Return the (x, y) coordinate for the center point of the cell that contains the specified text.  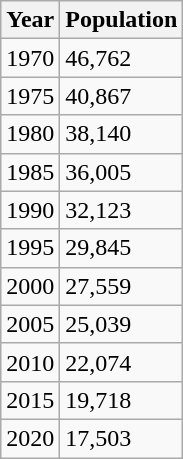
46,762 (122, 58)
27,559 (122, 286)
36,005 (122, 172)
32,123 (122, 210)
22,074 (122, 362)
19,718 (122, 400)
2020 (30, 438)
1980 (30, 134)
2005 (30, 324)
2015 (30, 400)
1990 (30, 210)
40,867 (122, 96)
2010 (30, 362)
1995 (30, 248)
Year (30, 20)
38,140 (122, 134)
Population (122, 20)
29,845 (122, 248)
1985 (30, 172)
17,503 (122, 438)
2000 (30, 286)
1970 (30, 58)
1975 (30, 96)
25,039 (122, 324)
